Determine the [x, y] coordinate at the center of the cell enclosing the given text.  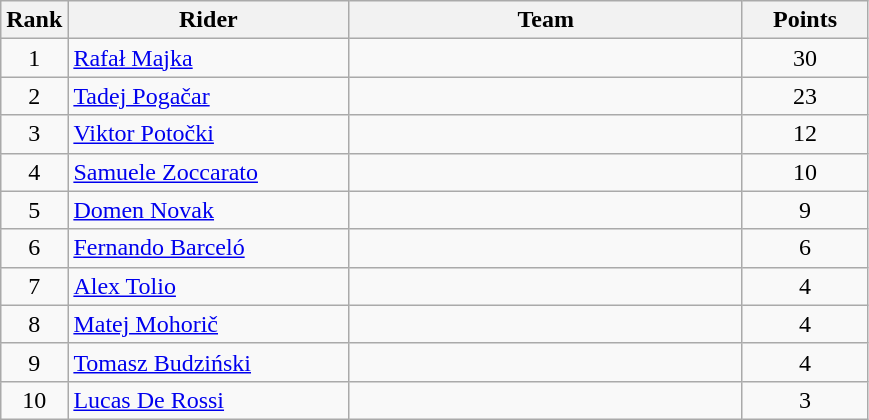
Lucas De Rossi [208, 400]
12 [804, 134]
Domen Novak [208, 210]
Alex Tolio [208, 286]
2 [34, 96]
Rafał Majka [208, 58]
Samuele Zoccarato [208, 172]
Tadej Pogačar [208, 96]
Rank [34, 20]
8 [34, 324]
23 [804, 96]
Team [546, 20]
Rider [208, 20]
5 [34, 210]
Viktor Potočki [208, 134]
30 [804, 58]
Tomasz Budziński [208, 362]
7 [34, 286]
1 [34, 58]
Points [804, 20]
Fernando Barceló [208, 248]
Matej Mohorič [208, 324]
